Detect which cell encompasses the target text, then output its (X, Y) center coordinate. 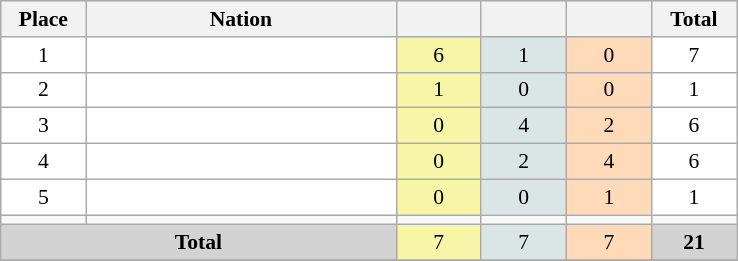
Place (44, 19)
Nation (241, 19)
5 (44, 197)
3 (44, 126)
21 (694, 243)
